From the cell containing the given text, extract its center point as (X, Y) coordinate. 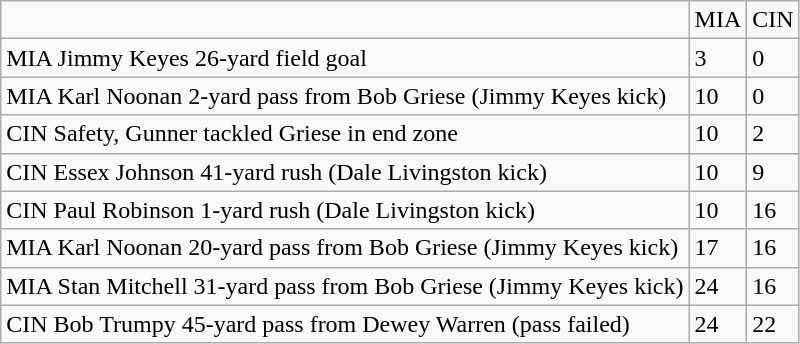
9 (773, 172)
MIA (718, 20)
17 (718, 248)
MIA Karl Noonan 2-yard pass from Bob Griese (Jimmy Keyes kick) (345, 96)
CIN Paul Robinson 1-yard rush (Dale Livingston kick) (345, 210)
MIA Karl Noonan 20-yard pass from Bob Griese (Jimmy Keyes kick) (345, 248)
CIN (773, 20)
CIN Safety, Gunner tackled Griese in end zone (345, 134)
MIA Stan Mitchell 31-yard pass from Bob Griese (Jimmy Keyes kick) (345, 286)
CIN Essex Johnson 41-yard rush (Dale Livingston kick) (345, 172)
22 (773, 324)
CIN Bob Trumpy 45-yard pass from Dewey Warren (pass failed) (345, 324)
MIA Jimmy Keyes 26-yard field goal (345, 58)
2 (773, 134)
3 (718, 58)
